Find where the given text appears and provide that cell's center as (x, y) coordinate. 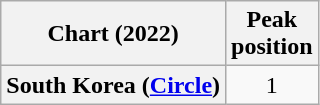
Chart (2022) (114, 34)
Peakposition (272, 34)
1 (272, 85)
South Korea (Circle) (114, 85)
